Scan for the cell matching the given text and deliver its [x, y] coordinate at center. 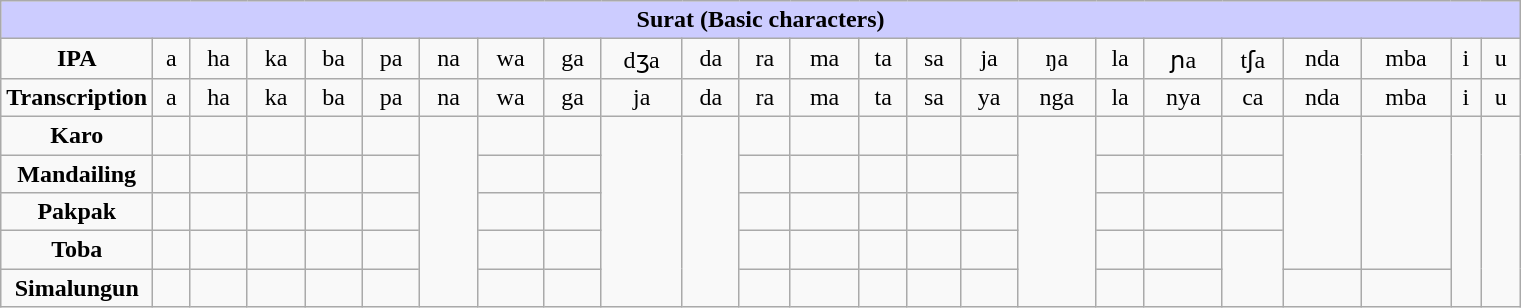
Surat (Basic characters) [761, 20]
Mandailing [77, 173]
tʃa [1252, 59]
ya [989, 97]
nga [1057, 97]
Toba [77, 250]
dʒa [642, 59]
Simalungun [77, 288]
IPA [77, 59]
Pakpak [77, 212]
Karo [77, 135]
nya [1183, 97]
ɲa [1183, 59]
ca [1252, 97]
Transcription [77, 97]
ŋa [1057, 59]
